Search for the cell housing the specified text and yield its [x, y] center coordinate. 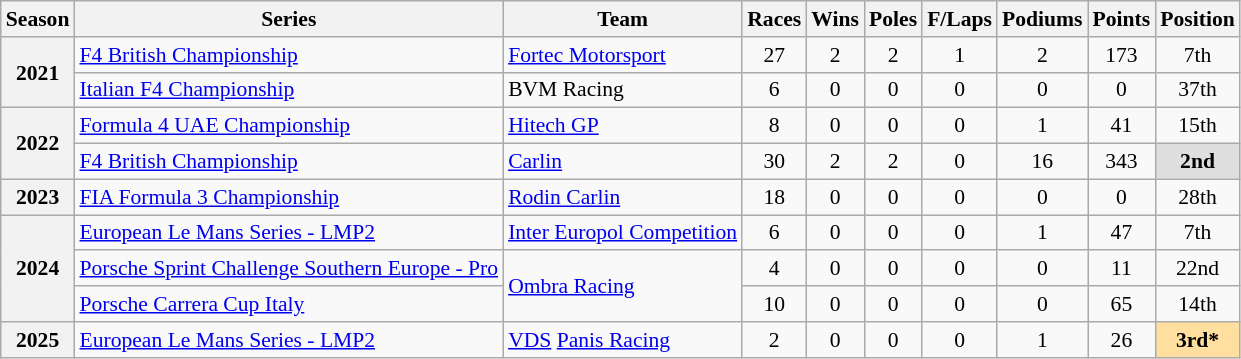
3rd* [1197, 340]
14th [1197, 304]
Porsche Sprint Challenge Southern Europe - Pro [288, 269]
4 [774, 269]
10 [774, 304]
22nd [1197, 269]
Fortec Motorsport [622, 55]
Season [38, 19]
173 [1122, 55]
41 [1122, 126]
15th [1197, 126]
2025 [38, 340]
2nd [1197, 162]
F/Laps [960, 19]
Poles [893, 19]
16 [1042, 162]
BVM Racing [622, 90]
Team [622, 19]
26 [1122, 340]
28th [1197, 197]
Carlin [622, 162]
8 [774, 126]
Series [288, 19]
47 [1122, 233]
Inter Europol Competition [622, 233]
Italian F4 Championship [288, 90]
37th [1197, 90]
VDS Panis Racing [622, 340]
65 [1122, 304]
Wins [835, 19]
Points [1122, 19]
Races [774, 19]
18 [774, 197]
Rodin Carlin [622, 197]
2023 [38, 197]
2022 [38, 144]
27 [774, 55]
Hitech GP [622, 126]
Position [1197, 19]
Ombra Racing [622, 286]
Porsche Carrera Cup Italy [288, 304]
30 [774, 162]
Podiums [1042, 19]
Formula 4 UAE Championship [288, 126]
11 [1122, 269]
2024 [38, 268]
FIA Formula 3 Championship [288, 197]
343 [1122, 162]
2021 [38, 72]
